Locate the cell with the specified text and output its [X, Y] center coordinate. 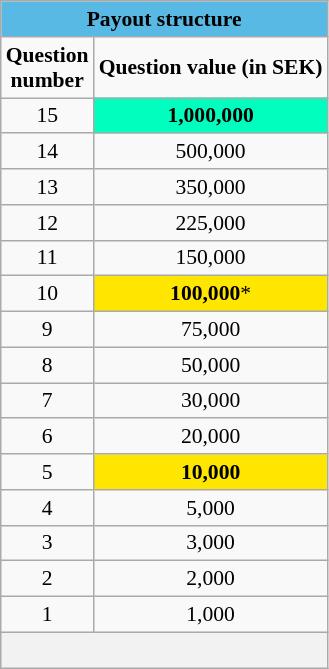
1,000,000 [211, 116]
10,000 [211, 472]
11 [48, 258]
Payout structure [164, 19]
1 [48, 615]
2,000 [211, 579]
3 [48, 543]
12 [48, 223]
4 [48, 508]
9 [48, 330]
20,000 [211, 437]
Questionnumber [48, 68]
15 [48, 116]
10 [48, 294]
1,000 [211, 615]
50,000 [211, 365]
14 [48, 152]
75,000 [211, 330]
5,000 [211, 508]
150,000 [211, 258]
6 [48, 437]
225,000 [211, 223]
30,000 [211, 401]
2 [48, 579]
Question value (in SEK) [211, 68]
8 [48, 365]
5 [48, 472]
3,000 [211, 543]
500,000 [211, 152]
7 [48, 401]
350,000 [211, 187]
100,000* [211, 294]
13 [48, 187]
